Provide the (x, y) coordinate of the cell's center where the given text is located.  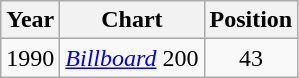
Billboard 200 (132, 58)
Year (30, 20)
1990 (30, 58)
43 (251, 58)
Position (251, 20)
Chart (132, 20)
